Identify which cell holds the provided text, then report its [x, y] central coordinate. 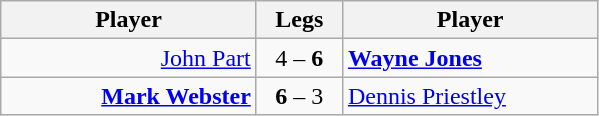
Mark Webster [129, 96]
Dennis Priestley [470, 96]
6 – 3 [299, 96]
Legs [299, 20]
4 – 6 [299, 58]
Wayne Jones [470, 58]
John Part [129, 58]
